Identify which cell holds the provided text, then report its [x, y] central coordinate. 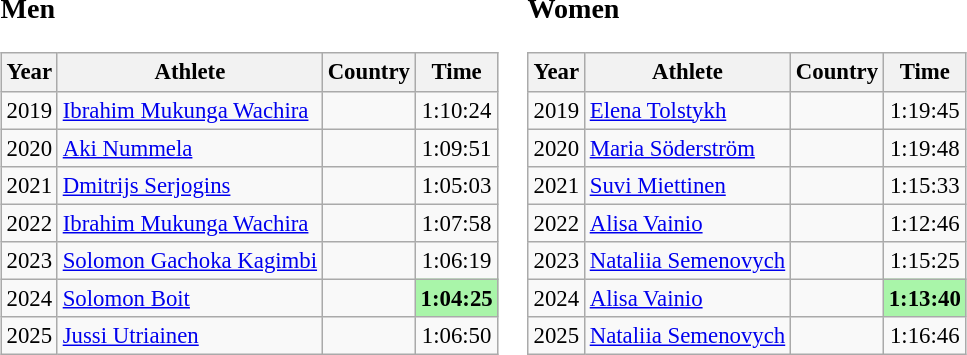
Dmitrijs Serjogins [190, 185]
1:05:03 [456, 185]
Aki Nummela [190, 148]
1:15:33 [924, 185]
1:06:50 [456, 336]
1:13:40 [924, 298]
1:15:25 [924, 260]
Jussi Utriainen [190, 336]
Solomon Gachoka Kagimbi [190, 260]
1:07:58 [456, 223]
1:09:51 [456, 148]
1:10:24 [456, 110]
1:04:25 [456, 298]
Solomon Boit [190, 298]
Maria Söderström [687, 148]
Elena Tolstykh [687, 110]
1:06:19 [456, 260]
1:19:48 [924, 148]
Suvi Miettinen [687, 185]
1:12:46 [924, 223]
1:19:45 [924, 110]
1:16:46 [924, 336]
